Locate the cell with the specified text and output its (x, y) center coordinate. 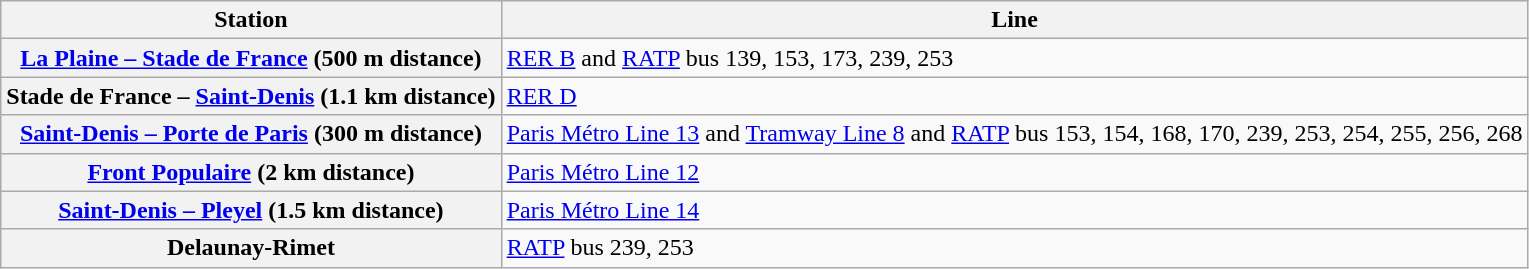
RATP bus 239, 253 (1014, 248)
Paris Métro Line 12 (1014, 172)
Delaunay-Rimet (251, 248)
La Plaine – Stade de France (500 m distance) (251, 58)
Front Populaire (2 km distance) (251, 172)
Line (1014, 20)
Paris Métro Line 14 (1014, 210)
RER B and RATP bus 139, 153, 173, 239, 253 (1014, 58)
Station (251, 20)
Paris Métro Line 13 and Tramway Line 8 and RATP bus 153, 154, 168, 170, 239, 253, 254, 255, 256, 268 (1014, 134)
Stade de France – Saint-Denis (1.1 km distance) (251, 96)
RER D (1014, 96)
Saint-Denis – Pleyel (1.5 km distance) (251, 210)
Saint-Denis – Porte de Paris (300 m distance) (251, 134)
